Capture the cell that displays the provided text and extract its (X, Y) central coordinate. 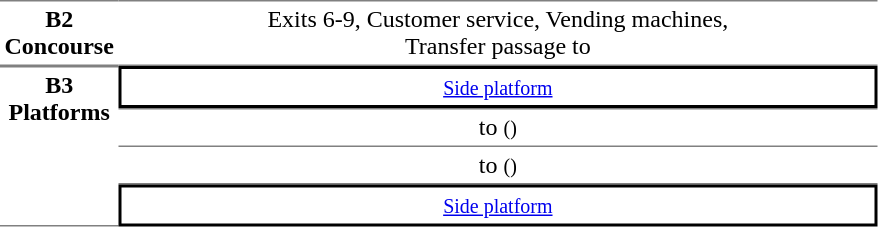
B2Concourse (59, 33)
Exits 6-9, Customer service, Vending machines,Transfer passage to (498, 33)
B3Platforms (59, 146)
